Output the [x, y] coordinate of the center of the cell containing the given text.  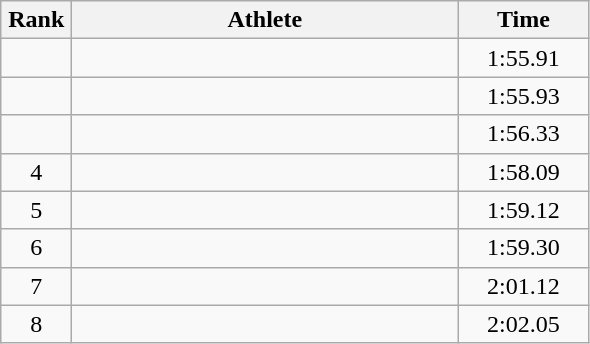
1:59.30 [524, 248]
5 [36, 210]
Rank [36, 20]
1:58.09 [524, 172]
1:55.93 [524, 96]
1:59.12 [524, 210]
2:01.12 [524, 286]
6 [36, 248]
1:55.91 [524, 58]
4 [36, 172]
1:56.33 [524, 134]
2:02.05 [524, 324]
Time [524, 20]
8 [36, 324]
7 [36, 286]
Athlete [265, 20]
